From the cell containing the given text, extract its center point as (X, Y) coordinate. 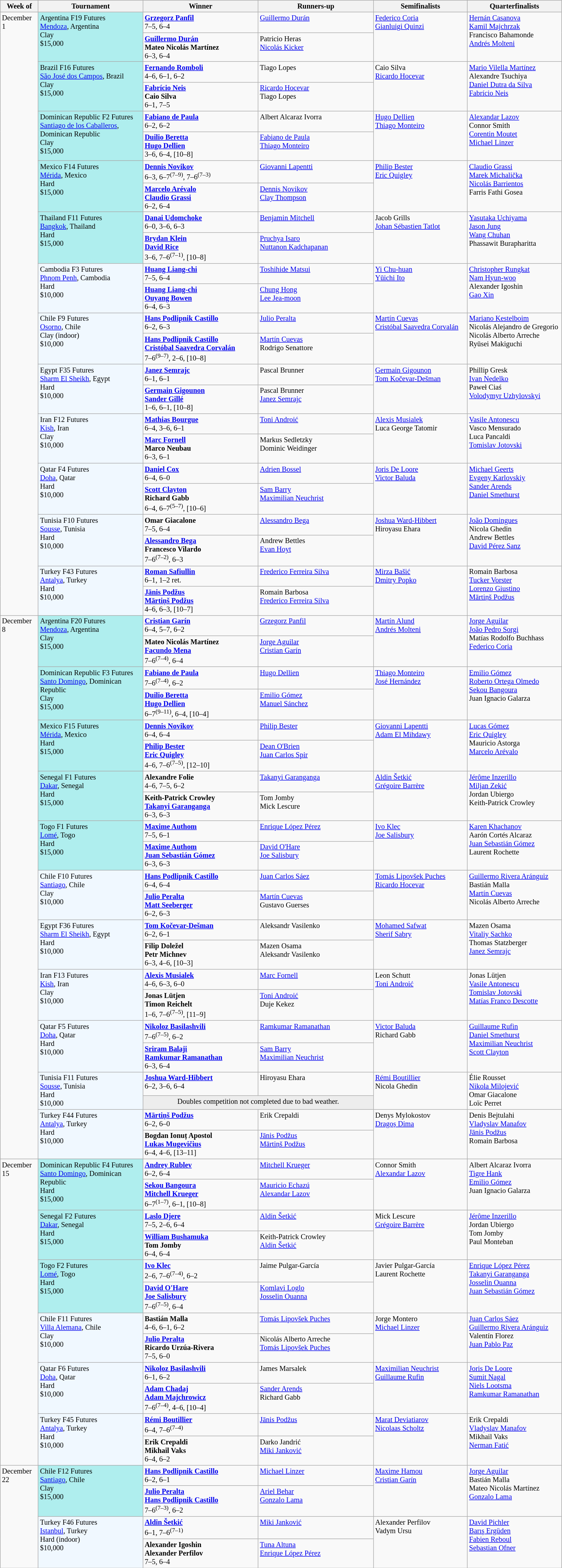
Huang Liang-chi Ouyang Bowen6–4, 6–3 (201, 298)
Hiroyasu Ehara (316, 1084)
Erik Crepaldi Mikhail Vaks6–4, 6–2 (201, 1451)
Karen Khachanov Aarón Cortés Alcaraz Juan Sebastián Gómez Laurent Rochette (515, 845)
Adrien Bossel (316, 473)
Togo F2 FuturesLomé, TogoHard$15,000 (91, 1286)
Janez Semrajc6–1, 6–1 (201, 374)
December 22 (19, 1517)
Jérôme Inzerillo Miljan Zekić Jordan Ubiergo Keith-Patrick Crowley (515, 796)
Grzegorz Panfil (316, 625)
Iran F13 FuturesKish, IranClay$10,000 (91, 995)
Winner (201, 6)
December 8 (19, 887)
Joris De Loore Victor Baluda (420, 489)
Julio Peralta Matt Seeberger6–2, 6–3 (201, 905)
Duilio Beretta Hugo Dellien3–6, 6–4, [10–8] (201, 146)
Toni Androić (316, 424)
Guillaume Rufin Daniel Smethurst Maximilian Neuchrist Scott Clayton (515, 1046)
João Domingues Nicola Ghedin Andrew Bettles David Pérez Sanz (515, 540)
Maximilian Neuchrist Guillaume Rufin (420, 1388)
Philip Bester Eric Quigley4–6, 7–6(7–5), [12–10] (201, 756)
Mateo Nicolás Martínez Facundo Mena7–6(7–4), 6–4 (201, 651)
Tunisia F11 FuturesSousse, TunisiaHard$10,000 (91, 1091)
Hugo Dellien (316, 678)
Keith-Patrick Crowley Takanyi Garanganga6–3, 6–3 (201, 806)
Julio Peralta Ricardo Urzúa-Rivera7–5, 6–0 (201, 1348)
Romain Barbosa Tucker Vorster Lorenzo Giustino Mārtiņš Podžus (515, 590)
Romain Barbosa Frederico Ferreira Silva (316, 601)
Erik Crepaldi (316, 1119)
Yasutaka Uchiyama Jason Jung Wang Chuhan Phassawit Burapharitta (515, 238)
Caio Silva Ricardo Hocevar (420, 86)
Aldin Šetkić 6–1, 7–6(7–1) (201, 1528)
David Pichler Barış Ergüden Fabien Reboul Sebastian Ofner (515, 1542)
Tuna Altuna Enrique López Pérez (316, 1553)
Quarterfinalists (515, 6)
Sander Arends Richard Gabb (316, 1399)
Markus Sedletzky Dominic Weidinger (316, 449)
Cristian Garín6–4, 5–7, 6–2 (201, 625)
Marcelo Arévalo Claudio Grassi6–2, 6–4 (201, 197)
Albert Alcaraz Ivorra (316, 121)
Alessandro Bega Francesco Vilardo7–6(7–2), 6–3 (201, 550)
Tomás Lipovšek Puches Ricardo Hocevar (420, 895)
Senegal F2 FuturesDakar, SenegalHard$15,000 (91, 1235)
David O'Hare Joe Salisbury7–6(7–5), 6–4 (201, 1298)
Semifinalists (420, 6)
Thiago Monteiro José Hernández (420, 693)
Doubles competition not completed due to bad weather. (258, 1102)
Michael Linzer (316, 1475)
Mexico F14 FuturesMérida, MexicoHard$15,000 (91, 186)
Dennis Novikov6–4, 6–4 (201, 730)
Fernando Romboli4–6, 6–1, 6–2 (201, 72)
Komlavi Loglo Josselin Ouanna (316, 1298)
Juan Carlos Sáez (316, 880)
Fabiano de Paula6–2, 6–2 (201, 121)
Mirza Bašić Dmitry Popko (420, 590)
Qatar F5 FuturesDoha, QatarHard$10,000 (91, 1046)
Dennis Novikov Clay Thompson (316, 197)
Mārtiņš Podžus6–2, 6–0 (201, 1119)
Phillip Gresk Ivan Nedelko Paweł Ciaś Volodymyr Uzhylovskyi (515, 389)
Argentina F20 FuturesMendoza, ArgentinaClay$15,000 (91, 641)
Dennis Novikov6–3, 6–7(7–9), 7–6(7–3) (201, 172)
Mohamed Safwat Sherif Sabry (420, 944)
Fabiano de Paula7–6(7–4), 6–2 (201, 678)
Rémi Boutillier6–4, 7–6(7–4) (201, 1425)
Aldin Šetkić (316, 1220)
Sriram Balaji Ramkumar Ramanathan6–3, 6–4 (201, 1057)
Enrique López Pérez Takanyi Garanganga Josselin Ouanna Juan Sebastián Gómez (515, 1286)
Dean O'Brien Juan Carlos Spir (316, 756)
Jānis Podžus Mārtiņš Podžus4–6, 6–3, [10–7] (201, 601)
Iran F12 FuturesKish, IranClay$10,000 (91, 438)
Erik Crepaldi Vladyslav Manafov Mikhail Vaks Nerman Fatić (515, 1440)
Hans Podlipnik Castillo6–2, 6–1 (201, 1475)
December 1 (19, 314)
Runners-up (316, 6)
Giovanni Lapentti Adam El Mihdawy (420, 746)
December 15 (19, 1312)
Martín Cuevas Rodrigo Senattore (316, 349)
Mauricio Echazú Alexandar Lazov (316, 1195)
Omar Giacalone7–5, 6–4 (201, 525)
Brazil F16 FuturesSão José dos Campos, BrazilClay$15,000 (91, 86)
Federico Coria Gianluigi Quinzi (420, 37)
Jorge Montero Michael Linzer (420, 1338)
Qatar F6 FuturesDoha, QatarHard$10,000 (91, 1388)
Maxime Authom Juan Sebastián Gómez6–3, 6–3 (201, 856)
Miki Janković (316, 1528)
Filip Doležel Petr Michnev6–3, 4–6, [10–3] (201, 955)
Chung Hong Lee Jea-moon (316, 298)
Joshua Ward-Hibbert Hiroyasu Ehara (420, 540)
Ivo Klec2–6, 7–6(7–4), 6–2 (201, 1271)
Joshua Ward-Hibbert6–2, 3–6, 6–4 (201, 1084)
Adam Chadaj Adam Majchrowicz7–6(7–4), 4–6, [10–4] (201, 1399)
Egypt F35 FuturesSharm El Sheikh, EgyptHard$10,000 (91, 389)
Julio Peralta Hans Podlipnik Castillo7–6(7–3), 6–2 (201, 1501)
Ricardo Hocevar Tiago Lopes (316, 97)
Takanyi Garanganga (316, 781)
Julio Peralta (316, 323)
Patricio Heras Nicolás Kicker (316, 47)
Turkey F43 FuturesAntalya, TurkeyHard$10,000 (91, 590)
Leon Schutt Toni Androić (420, 995)
Chile F10 FuturesSantiago, ChileClay$10,000 (91, 895)
Joris De Loore Sumit Nagal Niels Lootsma Ramkumar Ramanathan (515, 1388)
Mariano Kestelboim Nicolás Alejandro de Gregorio Nicolás Alberto Arreche Ryūsei Makiguchi (515, 338)
Enrique López Pérez (316, 831)
Andrew Bettles Evan Hoyt (316, 550)
Nikoloz Basilashvili7–6(7–5), 6–2 (201, 1031)
Hans Podlipnik Castillo6–4, 6–4 (201, 880)
Guillermo Rivera Aránguiz Bastián Malla Martín Cuevas Nicolás Alberto Arreche (515, 895)
Nikoloz Basilashvili6–1, 6–2 (201, 1373)
Toshihide Matsui (316, 273)
Alexis Musialek Luca George Tatomir (420, 438)
Michael Geerts Evgeny Karlovskiy Sander Arends Daniel Smethurst (515, 489)
Denys Mylokostov Dragoș Dima (420, 1134)
Jérôme Inzerillo Jordan Ubiergo Tom Jomby Paul Monteban (515, 1235)
Aleksandr Vasilenko (316, 930)
Alessandro Bega (316, 525)
William Bushamuka Tom Jomby6–4, 6–4 (201, 1245)
Bogdan Ionuț Apostol Lukas Mugevičius6–4, 4–6, [13–11] (201, 1144)
Tomás Lipovšek Puches (316, 1323)
Jorge Aguilar Cristian Garín (316, 651)
Mazen Osama Aleksandr Vasilenko (316, 955)
Rémi Boutillier Nicola Ghedin (420, 1091)
Dominican Republic F2 FuturesSantiago de los Caballeros, Dominican RepublicClay$15,000 (91, 136)
Yi Chu-huan Yūichi Ito (420, 288)
Sekou Bangoura Mitchell Krueger6–7(1–7), 6–1, [10–8] (201, 1195)
Togo F1 FuturesLomé, TogoHard$15,000 (91, 845)
Darko Jandrić Miki Janković (316, 1451)
Maxime Authom7–5, 6–1 (201, 831)
Jacob Grills Johan Sébastien Tatlot (420, 238)
Christopher Rungkat Nam Hyun-woo Alexander Igoshin Gao Xin (515, 288)
Jorge Aguilar Bastián Malla Mateo Nicolás Martínez Gonzalo Lama (515, 1491)
Thailand F11 FuturesBangkok, ThailandHard$15,000 (91, 238)
Fabrício Neis Caio Silva6–1, 7–5 (201, 97)
Giovanni Lapentti (316, 172)
James Marsalek (316, 1373)
Bastián Malla4–6, 6–1, 6–2 (201, 1323)
Emilio Gómez Manuel Sánchez (316, 705)
Duilio Beretta Hugo Dellien6–7(9–11), 6–4, [10–4] (201, 705)
Philip Bester Eric Quigley (420, 186)
Vasile Antonescu Vasco Mensurado Luca Pancaldi Tomislav Jotovski (515, 438)
Mazen Osama Vitaliy Sachko Thomas Statzberger Janez Semrajc (515, 944)
Danai Udomchoke6–0, 3–6, 6–3 (201, 222)
Philip Bester (316, 730)
Mathias Bourgue6–4, 3–6, 6–1 (201, 424)
Martín Cuevas Gustavo Guerses (316, 905)
Ramkumar Ramanathan (316, 1031)
Martín Alund Andrés Molteni (420, 641)
Hugo Dellien Thiago Monteiro (420, 136)
Hernán Casanova Kamil Majchrzak Francisco Bahamonde Andrés Molteni (515, 37)
Brydan Klein David Rice3–6, 7–6(7–1), [10–8] (201, 248)
Chile F11 FuturesVilla Alemana, ChileClay$10,000 (91, 1338)
Hans Podlipnik Castillo Cristóbal Saavedra Corvalán7–6(9–7), 2–6, [10–8] (201, 349)
Huang Liang-chi7–5, 6–4 (201, 273)
David O'Hare Joe Salisbury (316, 856)
Laslo Djere7–5, 2–6, 6–4 (201, 1220)
Mario Vilella Martínez Alexandre Tsuchiya Daniel Dutra da Silva Fabrício Neis (515, 86)
Scott Clayton Richard Gabb6–4, 6–7(5–7), [10–6] (201, 499)
Turkey F45 FuturesAntalya, TurkeyHard$10,000 (91, 1440)
Martín Cuevas Cristóbal Saavedra Corvalán (420, 338)
Victor Baluda Richard Gabb (420, 1046)
Maxime Hamou Cristian Garín (420, 1491)
Cambodia F3 FuturesPhnom Penh, CambodiaHard$10,000 (91, 288)
Daniel Cox6–4, 6–0 (201, 473)
Germain Gigounon Tom Kočevar-Dešman (420, 389)
Chile F12 FuturesSantiago, ChileClay$15,000 (91, 1491)
Guillermo Durán (316, 22)
Connor Smith Alexandar Lazov (420, 1185)
Pascal Brunner (316, 374)
Marc Fornell Marco Neubau6–3, 6–1 (201, 449)
Turkey F46 FuturesIstanbul, TurkeyHard (indoor)$10,000 (91, 1542)
Jānis Podžus Mārtiņš Podžus (316, 1144)
Ivo Klec Joe Salisbury (420, 845)
Jaime Pulgar-García (316, 1271)
Andrey Rublev6–2, 6–4 (201, 1169)
Dominican Republic F4 FuturesSanto Domingo, Dominican RepublicHard$15,000 (91, 1185)
Guillermo Durán Mateo Nicolás Martínez 6–3, 6–4 (201, 47)
Mick Lescure Grégoire Barrère (420, 1235)
Toni Androić Duje Kekez (316, 1005)
Mitchell Krueger (316, 1169)
Marc Fornell (316, 980)
Jorge Aguilar João Pedro Sorgi Matías Rodolfo Buchhass Federico Coria (515, 641)
Argentina F19 FuturesMendoza, ArgentinaClay$15,000 (91, 37)
Mexico F15 FuturesMérida, MexicoHard$15,000 (91, 746)
Aldin Šetkić Grégoire Barrère (420, 796)
Tournament (91, 6)
Marat Deviatiarov Nicolaas Scholtz (420, 1440)
Tiago Lopes (316, 72)
Week of (19, 6)
Albert Alcaraz Ivorra Tigre Hank Emilio Gómez Juan Ignacio Galarza (515, 1185)
Emilio Gómez Roberto Ortega Olmedo Sekou Bangoura Juan Ignacio Galarza (515, 693)
Dominican Republic F3 FuturesSanto Domingo, Dominican RepublicClay$15,000 (91, 693)
Alexandar Lazov Connor Smith Corentin Moutet Michael Linzer (515, 136)
Lucas Gómez Eric Quigley Mauricio Astorga Marcelo Arévalo (515, 746)
Qatar F4 FuturesDoha, QatarHard$10,000 (91, 489)
Claudio Grassi Marek Michalička Nicolás Barrientos Farris Fathi Gosea (515, 186)
Benjamin Mitchell (316, 222)
Nicolás Alberto Arreche Tomás Lipovšek Puches (316, 1348)
Pruchya Isaro Nuttanon Kadchapanan (316, 248)
Alexander Igoshin Alexander Perfilov7–5, 6–4 (201, 1553)
Ariel Behar Gonzalo Lama (316, 1501)
Grzegorz Panfil7–5, 6–4 (201, 22)
Élie Rousset Nikola Milojević Omar Giacalone Loïc Perret (515, 1091)
Fabiano de Paula Thiago Monteiro (316, 146)
Javier Pulgar-García Laurent Rochette (420, 1286)
Egypt F36 FuturesSharm El Sheikh, EgyptHard$10,000 (91, 944)
Senegal F1 FuturesDakar, SenegalHard$15,000 (91, 796)
Tunisia F10 FuturesSousse, TunisiaHard$10,000 (91, 540)
Germain Gigounon Sander Gillé1–6, 6–1, [10–8] (201, 399)
Jonas Lütjen Timon Reichelt1–6, 7–6(7–5), [11–9] (201, 1005)
Tom Jomby Mick Lescure (316, 806)
Frederico Ferreira Silva (316, 576)
Denis Bejtulahi Vladyslav Manafov Jānis Podžus Romain Barbosa (515, 1134)
Alexandre Folie4–6, 7–5, 6–2 (201, 781)
Roman Safiullin6–1, 1–2 ret. (201, 576)
Chile F9 FuturesOsorno, ChileClay (indoor)$10,000 (91, 338)
Turkey F44 FuturesAntalya, TurkeyHard$10,000 (91, 1134)
Alexander Perfilov Vadym Ursu (420, 1542)
Jānis Podžus (316, 1425)
Juan Carlos Sáez Guillermo Rivera Aránguiz Valentín Florez Juan Pablo Paz (515, 1338)
Alexis Musialek4–6, 6–3, 6–0 (201, 980)
Hans Podlipnik Castillo6–2, 6–3 (201, 323)
Keith-Patrick Crowley Aldin Šetkić (316, 1245)
Pascal Brunner Janez Semrajc (316, 399)
Jonas Lütjen Vasile Antonescu Tomislav Jotovski Matías Franco Descotte (515, 995)
Tom Kočevar-Dešman6–2, 6–1 (201, 930)
